From the cell containing the given text, extract its center point as [X, Y] coordinate. 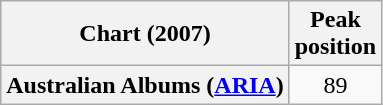
89 [335, 85]
Australian Albums (ARIA) [145, 85]
Chart (2007) [145, 34]
Peakposition [335, 34]
